Return [x, y] of the center of cell containing provided text 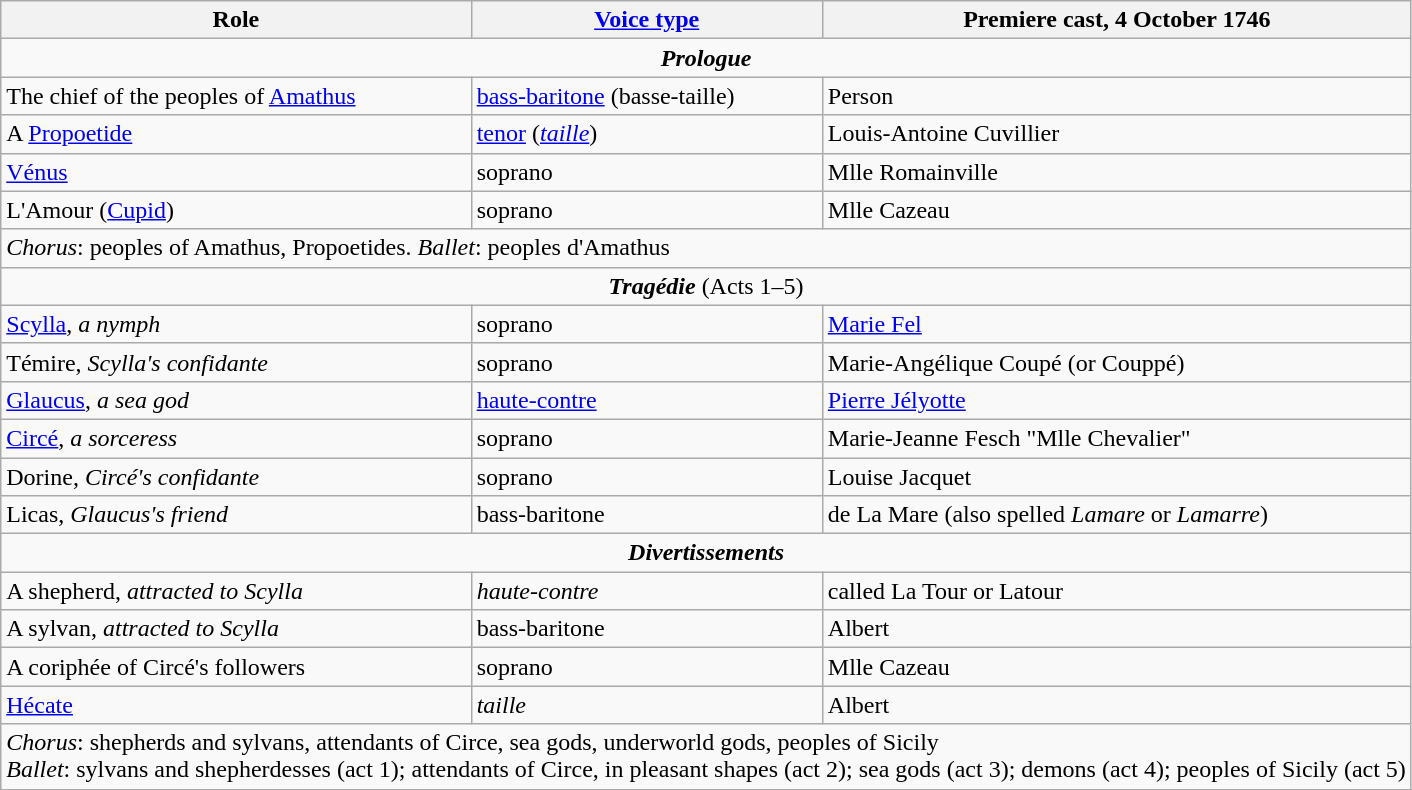
Premiere cast, 4 October 1746 [1116, 20]
Hécate [236, 705]
A shepherd, attracted to Scylla [236, 591]
taille [646, 705]
Louis-Antoine Cuvillier [1116, 134]
The chief of the peoples of Amathus [236, 96]
Tragédie (Acts 1–5) [706, 286]
Role [236, 20]
A sylvan, attracted to Scylla [236, 629]
Témire, Scylla's confidante [236, 362]
Divertissements [706, 553]
bass-baritone (basse-taille) [646, 96]
de La Mare (also spelled Lamare or Lamarre) [1116, 515]
Marie Fel [1116, 324]
L'Amour (Cupid) [236, 210]
Licas, Glaucus's friend [236, 515]
Prologue [706, 58]
called La Tour or Latour [1116, 591]
A coriphée of Circé's followers [236, 667]
Chorus: peoples of Amathus, Propoetides. Ballet: peoples d'Amathus [706, 248]
A Propoetide [236, 134]
Vénus [236, 172]
Voice type [646, 20]
Mlle Romainville [1116, 172]
Glaucus, a sea god [236, 400]
Louise Jacquet [1116, 477]
tenor (taille) [646, 134]
Scylla, a nymph [236, 324]
Marie-Jeanne Fesch "Mlle Chevalier" [1116, 438]
Person [1116, 96]
Dorine, Circé's confidante [236, 477]
Pierre Jélyotte [1116, 400]
Circé, a sorceress [236, 438]
Marie-Angélique Coupé (or Couppé) [1116, 362]
